Return (x, y) of the center of cell containing provided text 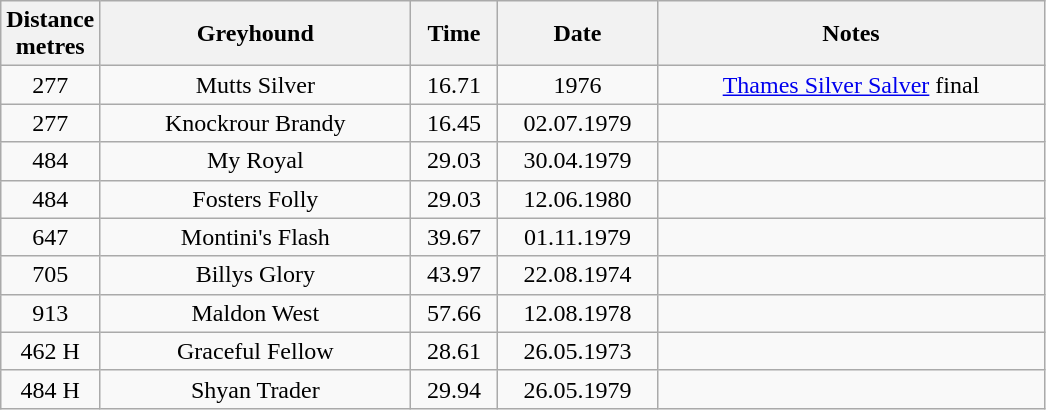
12.08.1978 (578, 313)
16.45 (454, 123)
Graceful Fellow (256, 351)
1976 (578, 85)
705 (50, 275)
647 (50, 237)
22.08.1974 (578, 275)
Maldon West (256, 313)
43.97 (454, 275)
Distance metres (50, 34)
29.94 (454, 389)
913 (50, 313)
Billys Glory (256, 275)
12.06.1980 (578, 199)
462 H (50, 351)
484 H (50, 389)
Mutts Silver (256, 85)
Knockrour Brandy (256, 123)
01.11.1979 (578, 237)
Time (454, 34)
Thames Silver Salver final (851, 85)
28.61 (454, 351)
Montini's Flash (256, 237)
57.66 (454, 313)
39.67 (454, 237)
16.71 (454, 85)
02.07.1979 (578, 123)
Fosters Folly (256, 199)
26.05.1973 (578, 351)
Date (578, 34)
Shyan Trader (256, 389)
Notes (851, 34)
My Royal (256, 161)
30.04.1979 (578, 161)
Greyhound (256, 34)
26.05.1979 (578, 389)
